Pinpoint the cell where the given text exists, returning its [x, y] midpoint coordinate. 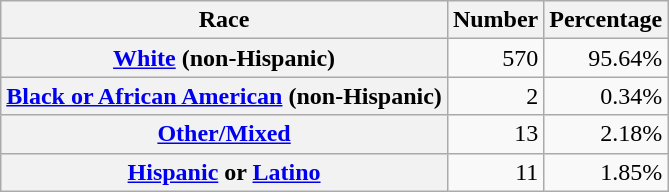
Other/Mixed [224, 134]
1.85% [606, 172]
2 [495, 96]
11 [495, 172]
570 [495, 58]
Race [224, 20]
Number [495, 20]
Black or African American (non-Hispanic) [224, 96]
White (non-Hispanic) [224, 58]
2.18% [606, 134]
Hispanic or Latino [224, 172]
13 [495, 134]
0.34% [606, 96]
95.64% [606, 58]
Percentage [606, 20]
